For the text-containing cell, return its midpoint in (x, y) coordinate format. 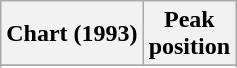
Peakposition (189, 34)
Chart (1993) (72, 34)
